Locate the cell with the specified text and output its [x, y] center coordinate. 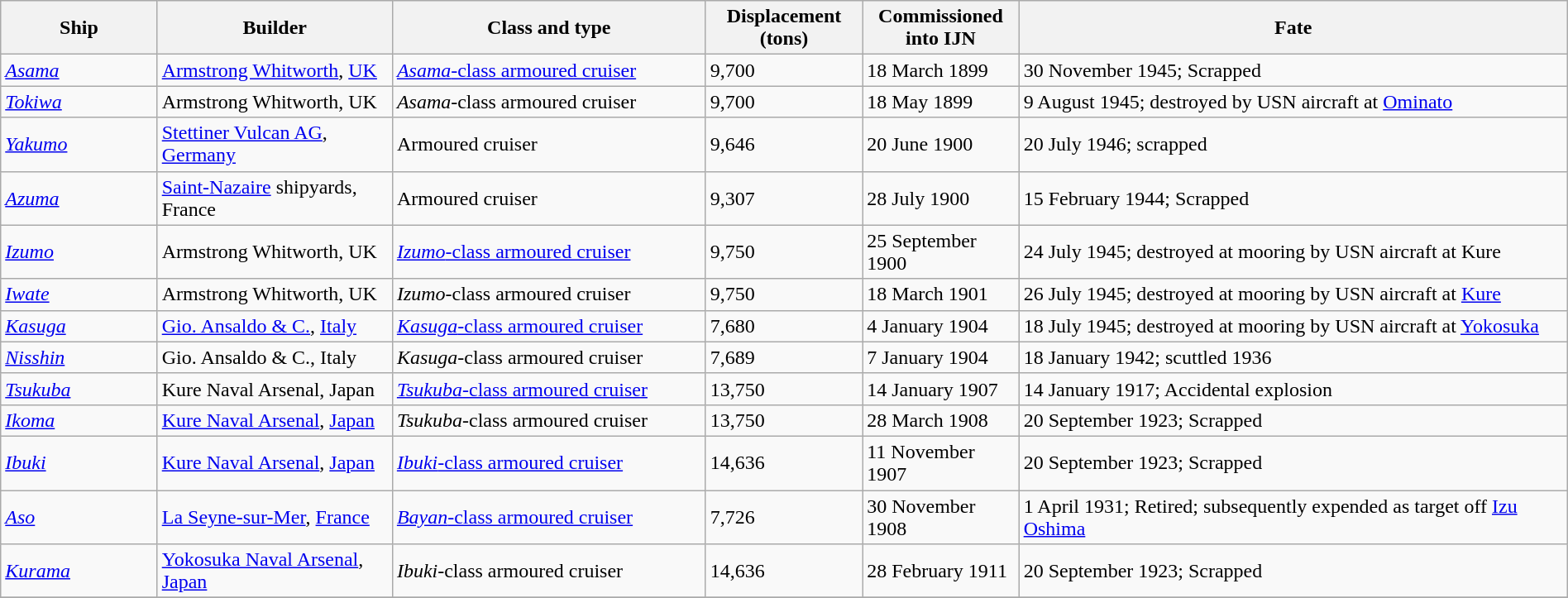
24 July 1945; destroyed at mooring by USN aircraft at Kure [1293, 251]
Ibuki [79, 463]
7,689 [784, 357]
Yakumo [79, 144]
Aso [79, 516]
28 February 1911 [941, 571]
18 July 1945; destroyed at mooring by USN aircraft at Yokosuka [1293, 326]
Bayan-class armoured cruiser [549, 516]
9,646 [784, 144]
7,680 [784, 326]
7 January 1904 [941, 357]
18 May 1899 [941, 102]
Kasuga [79, 326]
18 January 1942; scuttled 1936 [1293, 357]
30 November 1945; Scrapped [1293, 70]
11 November 1907 [941, 463]
9 August 1945; destroyed by USN aircraft at Ominato [1293, 102]
Ship [79, 28]
14 January 1917; Accidental explosion [1293, 389]
Displacement (tons) [784, 28]
14 January 1907 [941, 389]
1 April 1931; Retired; subsequently expended as target off Izu Oshima [1293, 516]
Asama [79, 70]
Kurama [79, 571]
Tokiwa [79, 102]
Azuma [79, 199]
30 November 1908 [941, 516]
Stettiner Vulcan AG, Germany [275, 144]
Fate [1293, 28]
Iwate [79, 294]
La Seyne-sur-Mer, France [275, 516]
Yokosuka Naval Arsenal, Japan [275, 571]
28 March 1908 [941, 420]
20 July 1946; scrapped [1293, 144]
15 February 1944; Scrapped [1293, 199]
20 June 1900 [941, 144]
18 March 1899 [941, 70]
Tsukuba [79, 389]
18 March 1901 [941, 294]
25 September 1900 [941, 251]
9,307 [784, 199]
Ikoma [79, 420]
Izumo [79, 251]
26 July 1945; destroyed at mooring by USN aircraft at Kure [1293, 294]
7,726 [784, 516]
Builder [275, 28]
Saint-Nazaire shipyards, France [275, 199]
Nisshin [79, 357]
28 July 1900 [941, 199]
Commissioned into IJN [941, 28]
4 January 1904 [941, 326]
Class and type [549, 28]
